Extract the (X, Y) coordinate from the center of the cell holding the provided text.  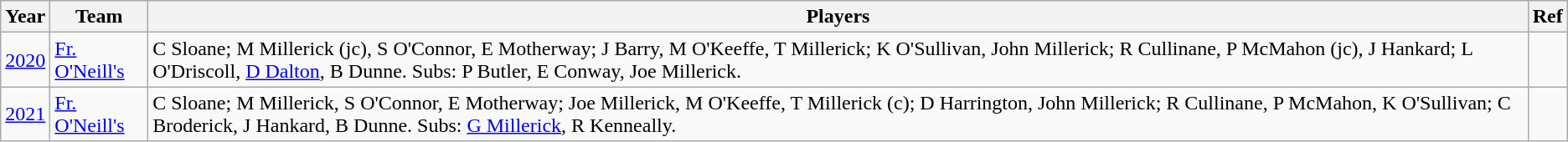
2021 (25, 114)
2020 (25, 60)
Year (25, 17)
Ref (1548, 17)
Team (99, 17)
Players (838, 17)
